Provide the [X, Y] coordinate of the cell's center where the given text is located.  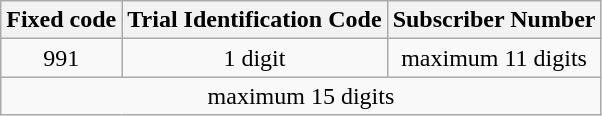
Subscriber Number [494, 20]
1 digit [254, 58]
Fixed code [62, 20]
991 [62, 58]
Trial Identification Code [254, 20]
maximum 15 digits [301, 96]
maximum 11 digits [494, 58]
